Provide the [x, y] coordinate of the cell's center where the given text is located.  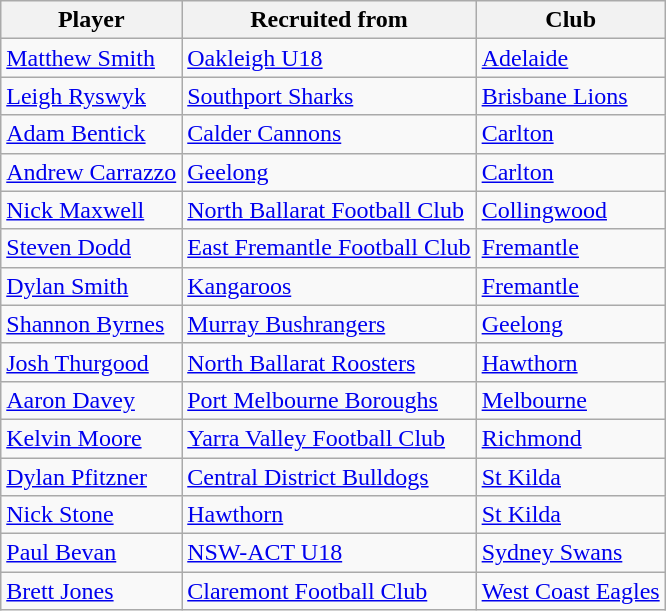
Recruited from [329, 20]
Yarra Valley Football Club [329, 438]
Southport Sharks [329, 96]
Richmond [570, 438]
Murray Bushrangers [329, 324]
North Ballarat Roosters [329, 362]
Brisbane Lions [570, 96]
Oakleigh U18 [329, 58]
North Ballarat Football Club [329, 210]
Brett Jones [92, 591]
Kelvin Moore [92, 438]
Steven Dodd [92, 248]
Collingwood [570, 210]
Shannon Byrnes [92, 324]
Matthew Smith [92, 58]
Port Melbourne Boroughs [329, 400]
Dylan Smith [92, 286]
Player [92, 20]
Paul Bevan [92, 553]
Andrew Carrazzo [92, 172]
West Coast Eagles [570, 591]
Melbourne [570, 400]
Club [570, 20]
Adelaide [570, 58]
East Fremantle Football Club [329, 248]
Dylan Pfitzner [92, 477]
Aaron Davey [92, 400]
Leigh Ryswyk [92, 96]
Adam Bentick [92, 134]
Calder Cannons [329, 134]
Kangaroos [329, 286]
Central District Bulldogs [329, 477]
Claremont Football Club [329, 591]
Nick Stone [92, 515]
Sydney Swans [570, 553]
Nick Maxwell [92, 210]
Josh Thurgood [92, 362]
NSW-ACT U18 [329, 553]
